Determine the [x, y] coordinate at the center of the cell enclosing the given text.  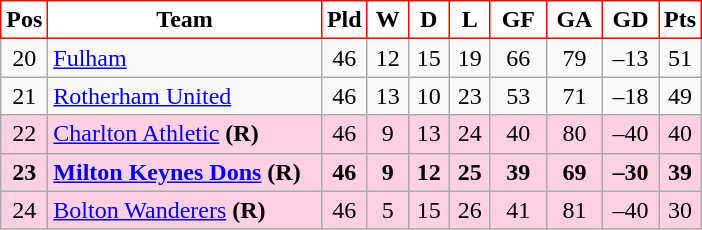
66 [518, 58]
79 [574, 58]
GA [574, 20]
W [388, 20]
30 [680, 210]
53 [518, 96]
Milton Keynes Dons (R) [185, 172]
Bolton Wanderers (R) [185, 210]
Fulham [185, 58]
22 [24, 134]
81 [574, 210]
–30 [630, 172]
20 [24, 58]
–18 [630, 96]
71 [574, 96]
21 [24, 96]
Team [185, 20]
Pld [344, 20]
5 [388, 210]
D [428, 20]
69 [574, 172]
26 [470, 210]
51 [680, 58]
Rotherham United [185, 96]
49 [680, 96]
Pts [680, 20]
25 [470, 172]
41 [518, 210]
L [470, 20]
Charlton Athletic (R) [185, 134]
10 [428, 96]
80 [574, 134]
–13 [630, 58]
19 [470, 58]
Pos [24, 20]
GD [630, 20]
GF [518, 20]
